Output the [x, y] coordinate of the center of the cell containing the given text.  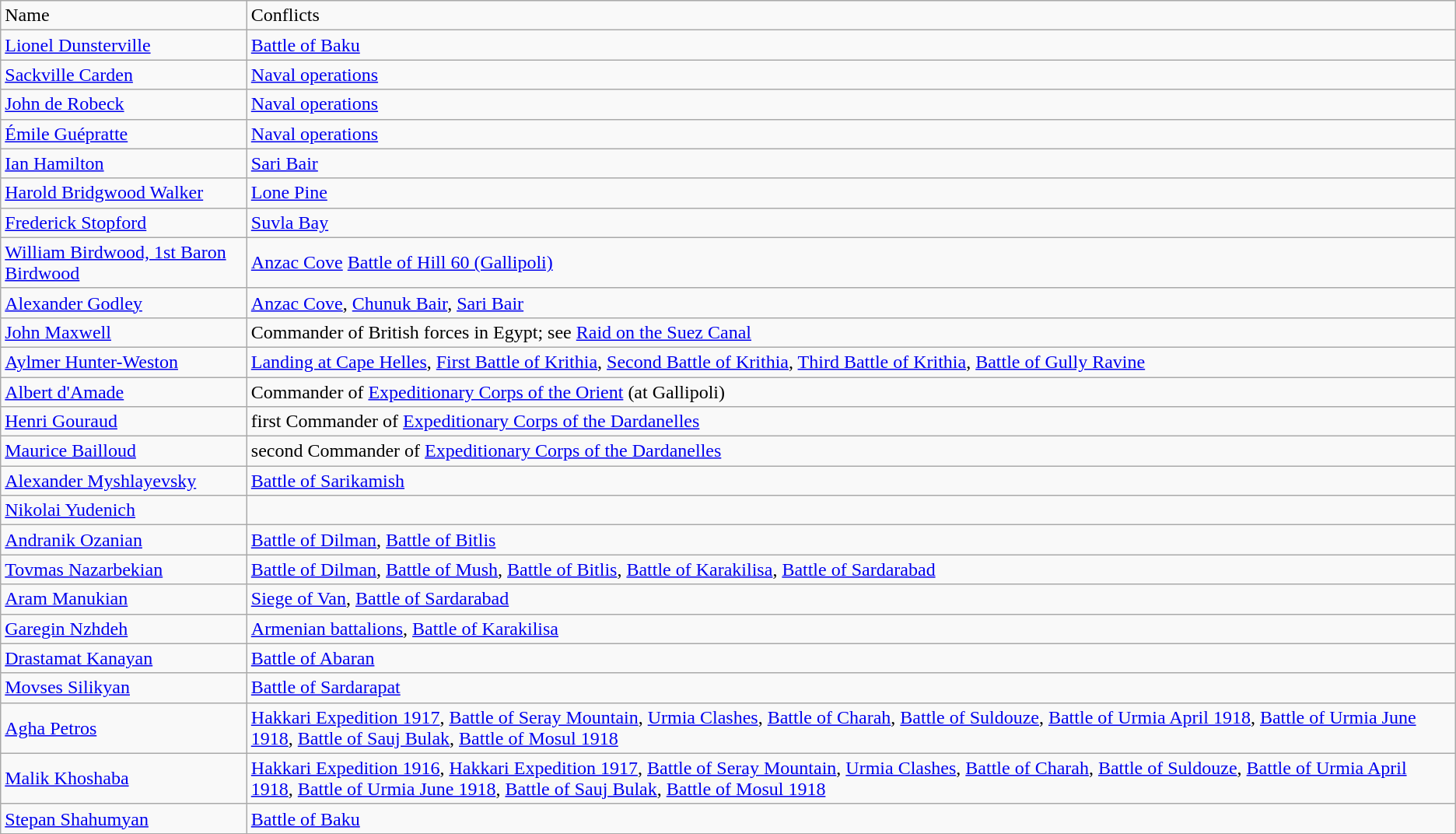
Name [124, 16]
Conflicts [851, 16]
Battle of Sarikamish [851, 481]
Battle of Sardarapat [851, 688]
Suvla Bay [851, 223]
Battle of Dilman, Battle of Mush, Battle of Bitlis, Battle of Karakilisa, Battle of Sardarabad [851, 569]
Landing at Cape Helles, First Battle of Krithia, Second Battle of Krithia, Third Battle of Krithia, Battle of Gully Ravine [851, 362]
Ian Hamilton [124, 163]
Alexander Myshlayevsky [124, 481]
Stepan Shahumyan [124, 818]
first Commander of Expeditionary Corps of the Dardanelles [851, 422]
Émile Guépratte [124, 134]
Malik Khoshaba [124, 778]
Aylmer Hunter-Weston [124, 362]
Movses Silikyan [124, 688]
William Birdwood, 1st Baron Birdwood [124, 263]
Sackville Carden [124, 75]
Aram Manukian [124, 599]
Sari Bair [851, 163]
Siege of Van, Battle of Sardarabad [851, 599]
Alexander Godley [124, 303]
Commander of Expeditionary Corps of the Orient (at Gallipoli) [851, 391]
John Maxwell [124, 332]
Garegin Nzhdeh [124, 629]
Lone Pine [851, 193]
Frederick Stopford [124, 223]
Commander of British forces in Egypt; see Raid on the Suez Canal [851, 332]
Andranik Ozanian [124, 540]
Battle of Dilman, Battle of Bitlis [851, 540]
Battle of Abaran [851, 658]
Armenian battalions, Battle of Karakilisa [851, 629]
Agha Petros [124, 728]
Tovmas Nazarbekian [124, 569]
Anzac Cove, Chunuk Bair, Sari Bair [851, 303]
Harold Bridgwood Walker [124, 193]
Henri Gouraud [124, 422]
Maurice Bailloud [124, 451]
Albert d'Amade [124, 391]
Anzac Cove Battle of Hill 60 (Gallipoli) [851, 263]
second Commander of Expeditionary Corps of the Dardanelles [851, 451]
Drastamat Kanayan [124, 658]
Lionel Dunsterville [124, 45]
John de Robeck [124, 104]
Nikolai Yudenich [124, 510]
